Determine the [x, y] coordinate at the center of the cell enclosing the given text.  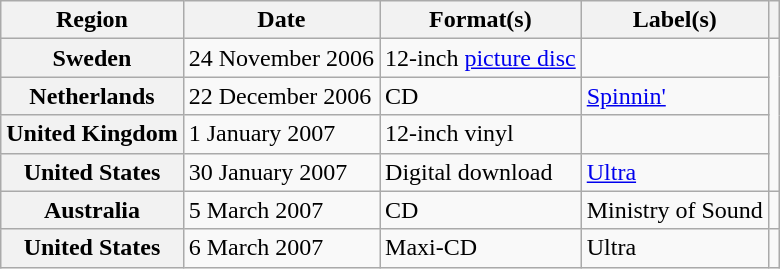
22 December 2006 [281, 96]
30 January 2007 [281, 172]
Spinnin' [674, 96]
Region [92, 20]
Ministry of Sound [674, 210]
12-inch vinyl [481, 134]
Label(s) [674, 20]
United Kingdom [92, 134]
Date [281, 20]
12-inch picture disc [481, 58]
5 March 2007 [281, 210]
6 March 2007 [281, 248]
24 November 2006 [281, 58]
Format(s) [481, 20]
1 January 2007 [281, 134]
Netherlands [92, 96]
Australia [92, 210]
Sweden [92, 58]
Maxi-CD [481, 248]
Digital download [481, 172]
